Provide the (x, y) coordinate of the cell's center where the given text is located.  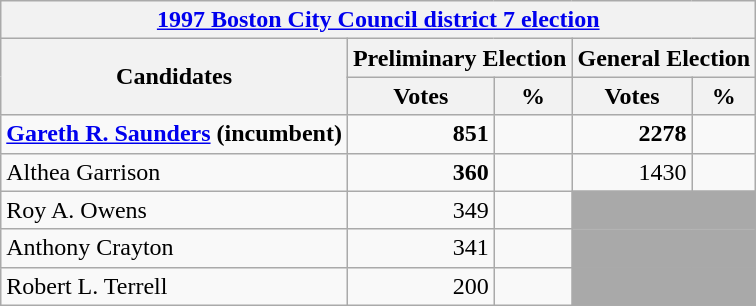
Roy A. Owens (174, 210)
General Election (664, 58)
1997 Boston City Council district 7 election (378, 20)
Althea Garrison (174, 172)
851 (420, 134)
349 (420, 210)
Robert L. Terrell (174, 286)
2278 (632, 134)
Candidates (174, 77)
1430 (632, 172)
Anthony Crayton (174, 248)
360 (420, 172)
Gareth R. Saunders (incumbent) (174, 134)
Preliminary Election (460, 58)
341 (420, 248)
200 (420, 286)
